Return the [x, y] coordinate for the center point of the cell that contains the specified text.  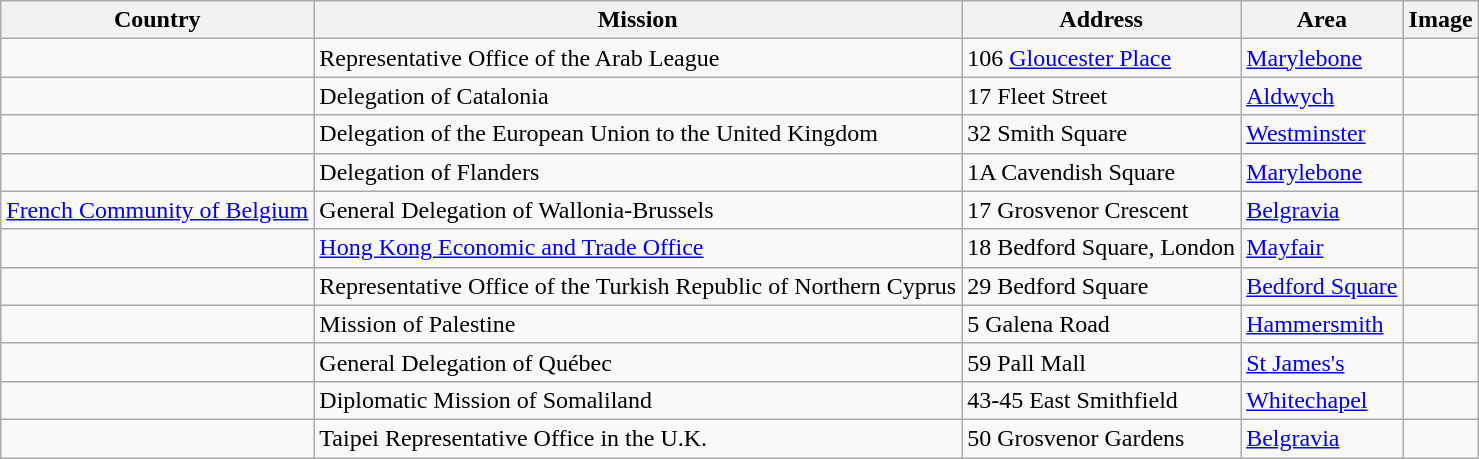
Diplomatic Mission of Somaliland [638, 400]
Hong Kong Economic and Trade Office [638, 248]
59 Pall Mall [1102, 362]
General Delegation of Wallonia-Brussels [638, 210]
Westminster [1322, 134]
Whitechapel [1322, 400]
43-45 East Smithfield [1102, 400]
Country [158, 20]
18 Bedford Square, London [1102, 248]
General Delegation of Québec [638, 362]
Address [1102, 20]
Representative Office of the Turkish Republic of Northern Cyprus [638, 286]
32 Smith Square [1102, 134]
Bedford Square [1322, 286]
Hammersmith [1322, 324]
Representative Office of the Arab League [638, 58]
29 Bedford Square [1102, 286]
Mayfair [1322, 248]
17 Grosvenor Crescent [1102, 210]
1A Cavendish Square [1102, 172]
Image [1440, 20]
Mission [638, 20]
106 Gloucester Place [1102, 58]
Aldwych [1322, 96]
Area [1322, 20]
50 Grosvenor Gardens [1102, 438]
Delegation of Catalonia [638, 96]
French Community of Belgium [158, 210]
Delegation of the European Union to the United Kingdom [638, 134]
17 Fleet Street [1102, 96]
5 Galena Road [1102, 324]
Mission of Palestine [638, 324]
Taipei Representative Office in the U.K. [638, 438]
Delegation of Flanders [638, 172]
St James's [1322, 362]
